Return (x, y) of the center of cell containing provided text 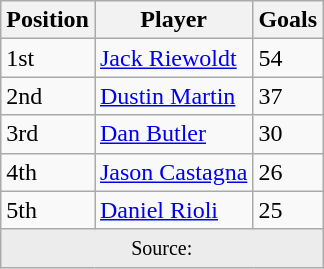
3rd (48, 134)
Dan Butler (173, 134)
37 (288, 96)
25 (288, 210)
Daniel Rioli (173, 210)
Source: (162, 248)
54 (288, 58)
Player (173, 20)
5th (48, 210)
4th (48, 172)
1st (48, 58)
Position (48, 20)
Goals (288, 20)
2nd (48, 96)
Jack Riewoldt (173, 58)
30 (288, 134)
26 (288, 172)
Jason Castagna (173, 172)
Dustin Martin (173, 96)
